Output the (x, y) coordinate of the center of the cell containing the given text.  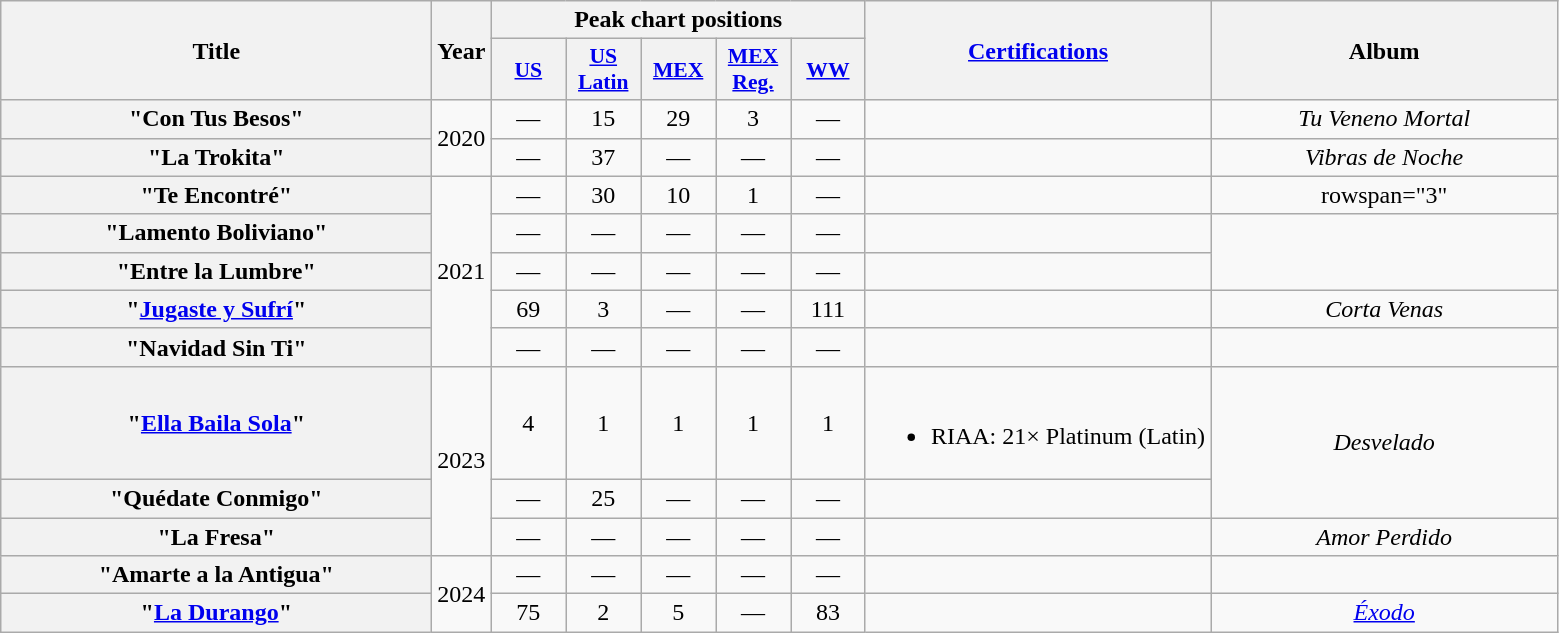
Title (216, 50)
"La Fresa" (216, 537)
2024 (462, 594)
rowspan="3" (1384, 195)
15 (604, 119)
"Lamento Boliviano" (216, 233)
Certifications (1038, 50)
"Quédate Conmigo" (216, 498)
"La Trokita" (216, 157)
"Navidad Sin Ti" (216, 347)
"Jugaste y Sufrí" (216, 309)
Vibras de Noche (1384, 157)
Album (1384, 50)
2020 (462, 138)
RIAA: 21× Platinum (Latin) (1038, 422)
WW (828, 70)
37 (604, 157)
"Con Tus Besos" (216, 119)
"Entre la Lumbre" (216, 271)
29 (678, 119)
US (528, 70)
2023 (462, 460)
5 (678, 613)
"Amarte a la Antigua" (216, 575)
Tu Veneno Mortal (1384, 119)
83 (828, 613)
Desvelado (1384, 442)
25 (604, 498)
Corta Venas (1384, 309)
USLatin (604, 70)
4 (528, 422)
69 (528, 309)
10 (678, 195)
Peak chart positions (678, 20)
MEX (678, 70)
30 (604, 195)
2 (604, 613)
75 (528, 613)
"La Durango" (216, 613)
111 (828, 309)
Amor Perdido (1384, 537)
2021 (462, 271)
"Ella Baila Sola" (216, 422)
"Te Encontré" (216, 195)
MEXReg. (754, 70)
Éxodo (1384, 613)
Year (462, 50)
